Search for the cell housing the specified text and yield its (x, y) center coordinate. 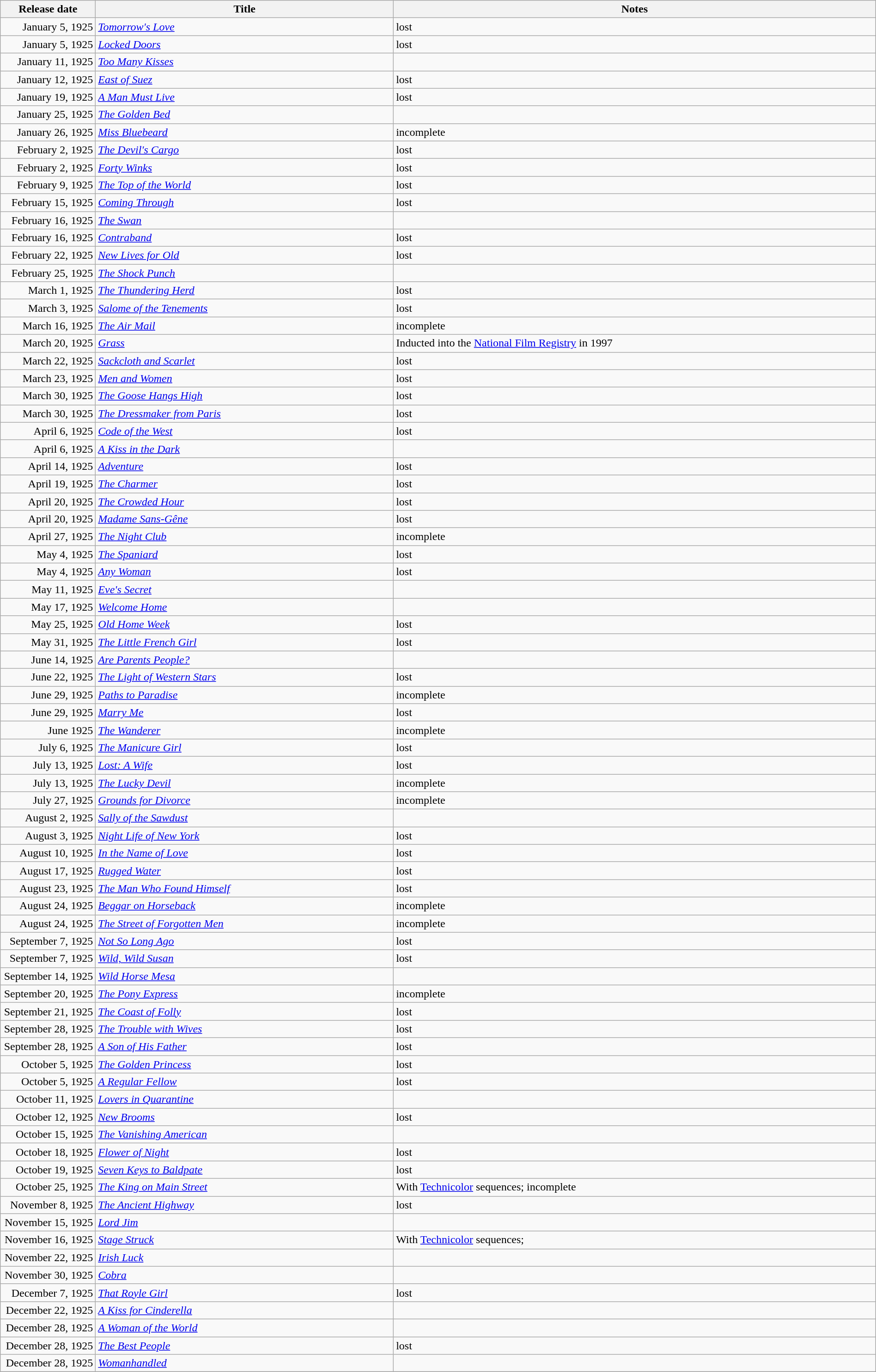
August 2, 1925 (48, 818)
March 3, 1925 (48, 308)
August 3, 1925 (48, 836)
Wild Horse Mesa (245, 976)
August 17, 1925 (48, 871)
Grounds for Divorce (245, 801)
Beggar on Horseback (245, 906)
The Street of Forgotten Men (245, 923)
In the Name of Love (245, 853)
The Spaniard (245, 554)
March 22, 1925 (48, 361)
The Swan (245, 220)
Inducted into the National Film Registry in 1997 (635, 343)
December 7, 1925 (48, 1293)
Night Life of New York (245, 836)
A Regular Fellow (245, 1082)
A Woman of the World (245, 1328)
The Devil's Cargo (245, 150)
Stage Struck (245, 1240)
Cobra (245, 1275)
The Little French Girl (245, 642)
January 26, 1925 (48, 132)
Not So Long Ago (245, 941)
Adventure (245, 466)
Lovers in Quarantine (245, 1099)
November 15, 1925 (48, 1222)
Code of the West (245, 431)
Flower of Night (245, 1152)
Title (245, 9)
January 25, 1925 (48, 115)
February 15, 1925 (48, 202)
Any Woman (245, 572)
The Dressmaker from Paris (245, 413)
The Golden Bed (245, 115)
October 11, 1925 (48, 1099)
April 19, 1925 (48, 484)
The Golden Princess (245, 1064)
Men and Women (245, 378)
Lost: A Wife (245, 765)
The Ancient Highway (245, 1205)
June 14, 1925 (48, 660)
Madame Sans-Gêne (245, 519)
Are Parents People? (245, 660)
Tomorrow's Love (245, 27)
November 8, 1925 (48, 1205)
The Man Who Found Himself (245, 888)
January 11, 1925 (48, 62)
The King on Main Street (245, 1187)
January 19, 1925 (48, 97)
Sally of the Sawdust (245, 818)
October 25, 1925 (48, 1187)
That Royle Girl (245, 1293)
A Kiss for Cinderella (245, 1310)
The Manicure Girl (245, 747)
February 25, 1925 (48, 273)
Old Home Week (245, 625)
July 27, 1925 (48, 801)
January 12, 1925 (48, 79)
March 1, 1925 (48, 291)
The Coast of Folly (245, 1011)
The Light of Western Stars (245, 677)
With Technicolor sequences; (635, 1240)
Contraband (245, 238)
April 27, 1925 (48, 537)
A Kiss in the Dark (245, 449)
The Shock Punch (245, 273)
The Crowded Hour (245, 501)
December 22, 1925 (48, 1310)
Paths to Paradise (245, 695)
Seven Keys to Baldpate (245, 1170)
May 11, 1925 (48, 589)
Notes (635, 9)
Marry Me (245, 712)
August 10, 1925 (48, 853)
A Man Must Live (245, 97)
November 30, 1925 (48, 1275)
The Night Club (245, 537)
August 23, 1925 (48, 888)
The Air Mail (245, 326)
February 22, 1925 (48, 255)
The Wanderer (245, 730)
The Goose Hangs High (245, 396)
The Best People (245, 1346)
Lord Jim (245, 1222)
Miss Bluebeard (245, 132)
Too Many Kisses (245, 62)
Rugged Water (245, 871)
Forty Winks (245, 167)
Sackcloth and Scarlet (245, 361)
June 22, 1925 (48, 677)
East of Suez (245, 79)
Salome of the Tenements (245, 308)
The Charmer (245, 484)
The Lucky Devil (245, 783)
New Lives for Old (245, 255)
A Son of His Father (245, 1046)
The Vanishing American (245, 1135)
March 16, 1925 (48, 326)
September 14, 1925 (48, 976)
October 18, 1925 (48, 1152)
The Pony Express (245, 994)
Release date (48, 9)
The Trouble with Wives (245, 1029)
November 16, 1925 (48, 1240)
Coming Through (245, 202)
Irish Luck (245, 1257)
Grass (245, 343)
October 19, 1925 (48, 1170)
March 20, 1925 (48, 343)
With Technicolor sequences; incomplete (635, 1187)
May 31, 1925 (48, 642)
Wild, Wild Susan (245, 959)
The Thundering Herd (245, 291)
Eve's Secret (245, 589)
September 20, 1925 (48, 994)
Locked Doors (245, 44)
November 22, 1925 (48, 1257)
May 25, 1925 (48, 625)
September 21, 1925 (48, 1011)
May 17, 1925 (48, 607)
Womanhandled (245, 1363)
New Brooms (245, 1117)
April 14, 1925 (48, 466)
October 15, 1925 (48, 1135)
Welcome Home (245, 607)
July 6, 1925 (48, 747)
October 12, 1925 (48, 1117)
March 23, 1925 (48, 378)
June 1925 (48, 730)
February 9, 1925 (48, 185)
The Top of the World (245, 185)
